Capture the cell that displays the provided text and extract its [x, y] central coordinate. 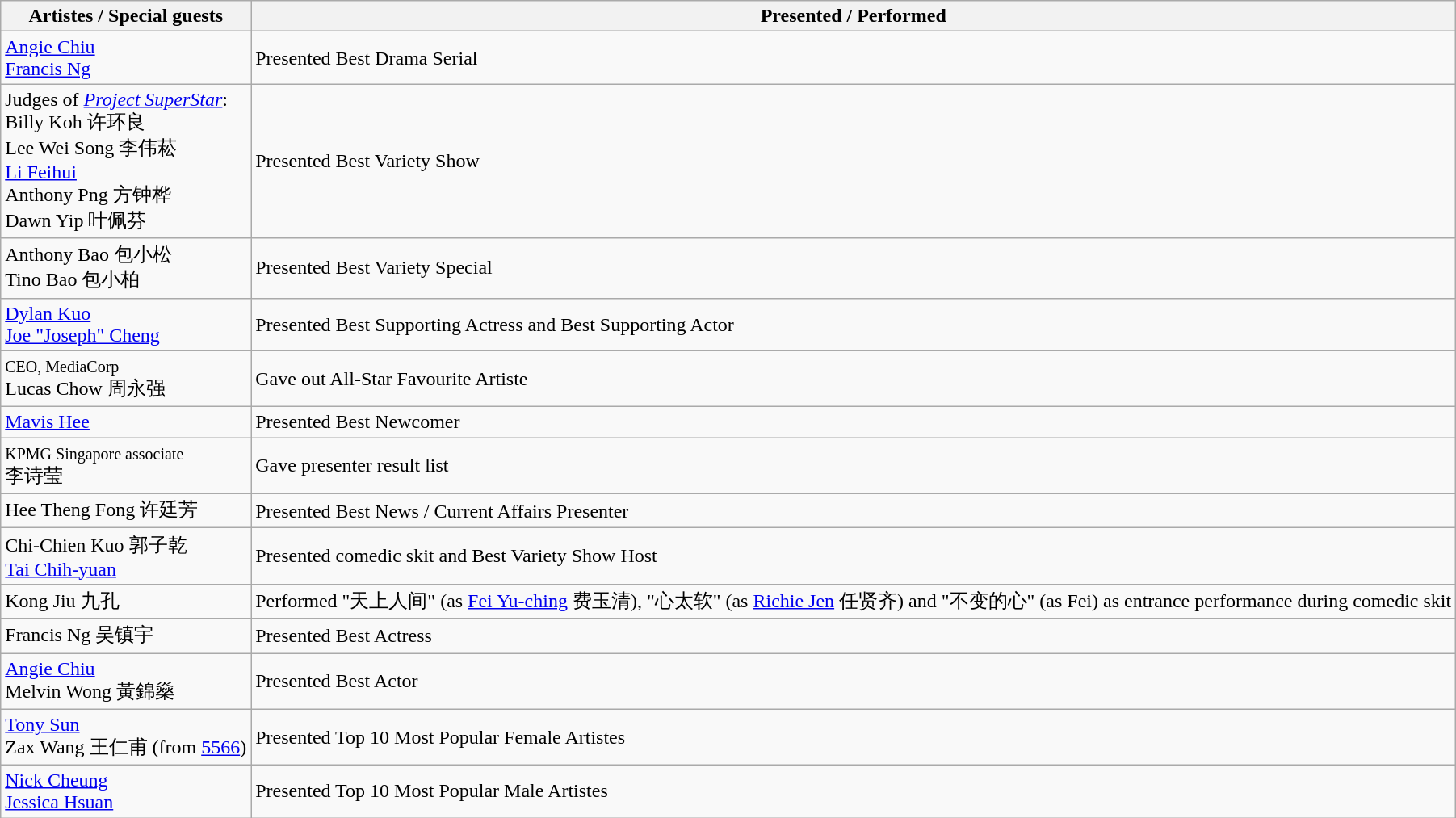
Kong Jiu 九孔 [126, 601]
Presented Best Variety Show [854, 162]
Presented Best Variety Special [854, 268]
Presented Best Drama Serial [854, 58]
Performed "天上人间" (as Fei Yu-ching 费玉清), "心太软" (as Richie Jen 任贤齐) and "不变的心" (as Fei) as entrance performance during comedic skit [854, 601]
Presented Best Actress [854, 636]
Presented Best Newcomer [854, 422]
Dylan Kuo Joe "Joseph" Cheng [126, 325]
Presented Top 10 Most Popular Male Artistes [854, 791]
Presented Best Supporting Actress and Best Supporting Actor [854, 325]
Mavis Hee [126, 422]
Presented Best Actor [854, 681]
Gave out All-Star Favourite Artiste [854, 379]
Angie Chiu Francis Ng [126, 58]
Chi-Chien Kuo 郭子乾 Tai Chih-yuan [126, 556]
Gave presenter result list [854, 466]
Presented comedic skit and Best Variety Show Host [854, 556]
Anthony Bao 包小松 Tino Bao 包小柏 [126, 268]
Hee Theng Fong 许廷芳 [126, 510]
Tony Sun Zax Wang 王仁甫 (from 5566) [126, 737]
Presented Best News / Current Affairs Presenter [854, 510]
Judges of Project SuperStar:Billy Koh 许环良Lee Wei Song 李伟菘Li Feihui Anthony Png 方钟桦Dawn Yip 叶佩芬 [126, 162]
Angie Chiu Melvin Wong 黃錦燊 [126, 681]
Francis Ng 吴镇宇 [126, 636]
Artistes / Special guests [126, 16]
Presented Top 10 Most Popular Female Artistes [854, 737]
KPMG Singapore associate李诗莹 [126, 466]
CEO, MediaCorpLucas Chow 周永强 [126, 379]
Presented / Performed [854, 16]
Nick Cheung Jessica Hsuan [126, 791]
